Pinpoint the cell where the given text exists, returning its (X, Y) midpoint coordinate. 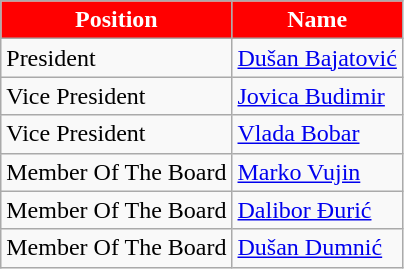
President (116, 58)
Position (116, 20)
Vlada Bobar (317, 134)
Dušan Bajatović (317, 58)
Marko Vujin (317, 172)
Dalibor Đurić (317, 210)
Dušan Dumnić (317, 248)
Name (317, 20)
Jovica Budimir (317, 96)
